Detect which cell encompasses the target text, then output its [x, y] center coordinate. 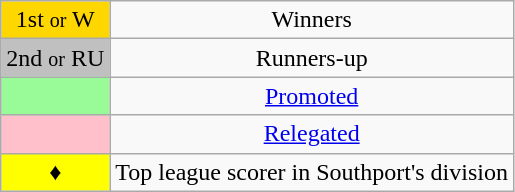
2nd or RU [56, 58]
Runners-up [312, 58]
♦ [56, 172]
Relegated [312, 134]
Winners [312, 20]
1st or W [56, 20]
Promoted [312, 96]
Top league scorer in Southport's division [312, 172]
